Search for the cell housing the specified text and yield its (X, Y) center coordinate. 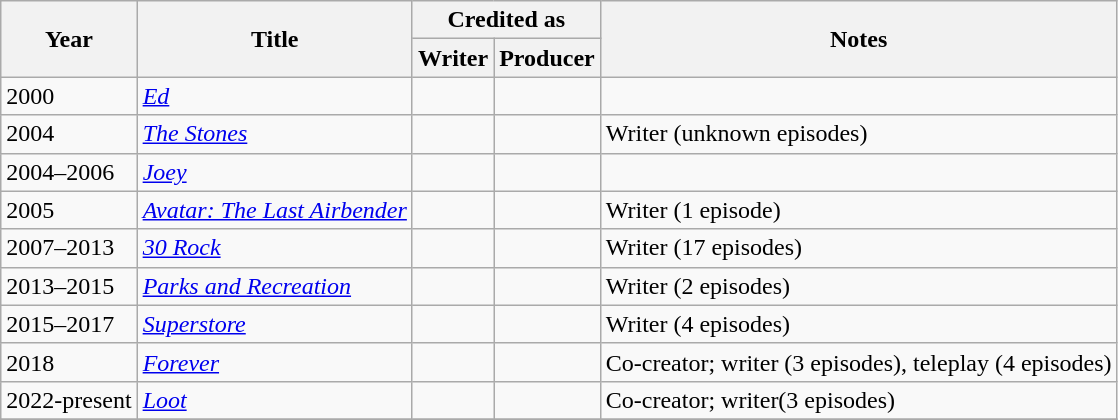
Superstore (274, 324)
Writer (4 episodes) (858, 324)
2022-present (69, 400)
Parks and Recreation (274, 286)
2000 (69, 96)
2013–2015 (69, 286)
30 Rock (274, 248)
Producer (548, 58)
Co-creator; writer (3 episodes), teleplay (4 episodes) (858, 362)
Loot (274, 400)
Avatar: The Last Airbender (274, 210)
Writer (17 episodes) (858, 248)
Writer (452, 58)
Year (69, 39)
2004 (69, 134)
Title (274, 39)
Ed (274, 96)
2004–2006 (69, 172)
2007–2013 (69, 248)
2018 (69, 362)
Credited as (506, 20)
Writer (2 episodes) (858, 286)
Joey (274, 172)
Writer (unknown episodes) (858, 134)
Forever (274, 362)
The Stones (274, 134)
2015–2017 (69, 324)
Writer (1 episode) (858, 210)
Co-creator; writer(3 episodes) (858, 400)
Notes (858, 39)
2005 (69, 210)
